Determine the (x, y) coordinate at the center of the cell enclosing the given text.  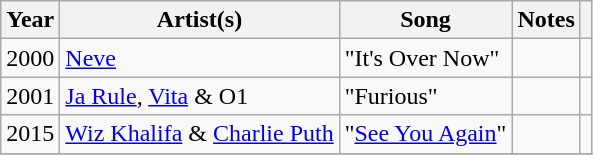
2015 (30, 134)
Notes (546, 20)
Year (30, 20)
2000 (30, 58)
Neve (200, 58)
Ja Rule, Vita & O1 (200, 96)
"See You Again" (426, 134)
Artist(s) (200, 20)
"Furious" (426, 96)
Song (426, 20)
"It's Over Now" (426, 58)
2001 (30, 96)
Wiz Khalifa & Charlie Puth (200, 134)
